Search for the cell housing the specified text and yield its (x, y) center coordinate. 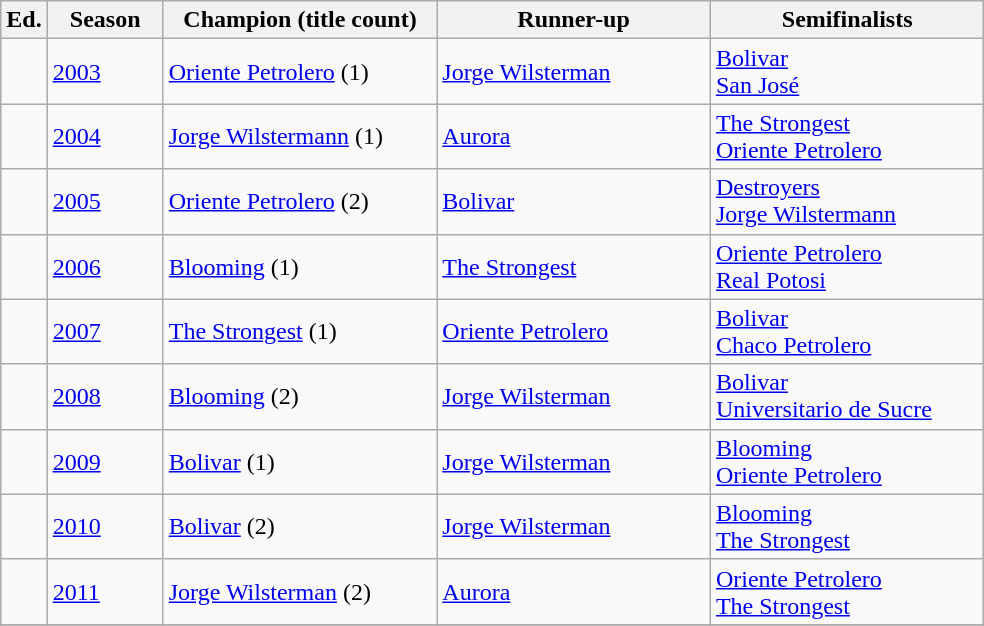
The Strongest Oriente Petrolero (847, 136)
2003 (105, 72)
The Strongest (1) (300, 332)
Blooming (2) (300, 396)
2010 (105, 526)
Bolivar Universitario de Sucre (847, 396)
Runner-up (574, 20)
2008 (105, 396)
2007 (105, 332)
Bolivar Chaco Petrolero (847, 332)
Jorge Wilstermann (1) (300, 136)
Semifinalists (847, 20)
Destroyers Jorge Wilstermann (847, 202)
Champion (title count) (300, 20)
Oriente Petrolero (2) (300, 202)
Bolivar San José (847, 72)
2009 (105, 462)
Blooming The Strongest (847, 526)
Bolivar (574, 202)
Bolivar (2) (300, 526)
Blooming Oriente Petrolero (847, 462)
Bolivar (1) (300, 462)
2011 (105, 592)
2005 (105, 202)
Oriente Petrolero (1) (300, 72)
Oriente PetroleroThe Strongest (847, 592)
Ed. (24, 20)
2006 (105, 266)
Season (105, 20)
Oriente Petrolero Real Potosi (847, 266)
Oriente Petrolero (574, 332)
The Strongest (574, 266)
Jorge Wilsterman (2) (300, 592)
2004 (105, 136)
Blooming (1) (300, 266)
